From the cell containing the given text, extract its center point as [X, Y] coordinate. 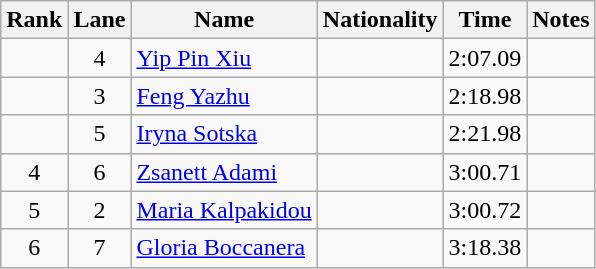
3:00.72 [485, 210]
Rank [34, 20]
Iryna Sotska [224, 134]
3:00.71 [485, 172]
Nationality [380, 20]
7 [100, 248]
3:18.38 [485, 248]
Feng Yazhu [224, 96]
2:18.98 [485, 96]
Zsanett Adami [224, 172]
2 [100, 210]
2:21.98 [485, 134]
Notes [561, 20]
Lane [100, 20]
Name [224, 20]
Time [485, 20]
2:07.09 [485, 58]
Yip Pin Xiu [224, 58]
Gloria Boccanera [224, 248]
Maria Kalpakidou [224, 210]
3 [100, 96]
